Return the [x, y] coordinate for the center point of the cell that contains the specified text.  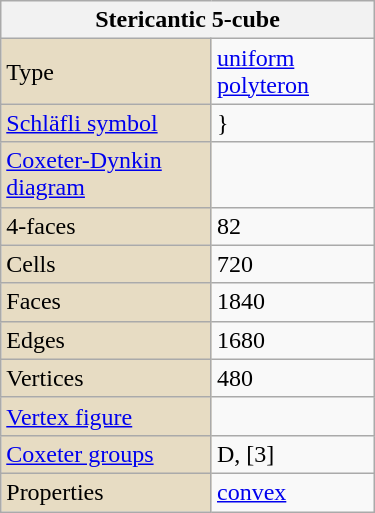
Type [106, 72]
uniform polyteron [292, 72]
Faces [106, 302]
Edges [106, 340]
Coxeter-Dynkin diagram [106, 174]
Vertex figure [106, 416]
1680 [292, 340]
82 [292, 226]
} [292, 123]
Stericantic 5-cube [188, 20]
convex [292, 492]
720 [292, 264]
480 [292, 378]
Coxeter groups [106, 454]
1840 [292, 302]
4-faces [106, 226]
Vertices [106, 378]
D, [3] [292, 454]
Cells [106, 264]
Properties [106, 492]
Schläfli symbol [106, 123]
